For the text-containing cell, return its midpoint in (x, y) coordinate format. 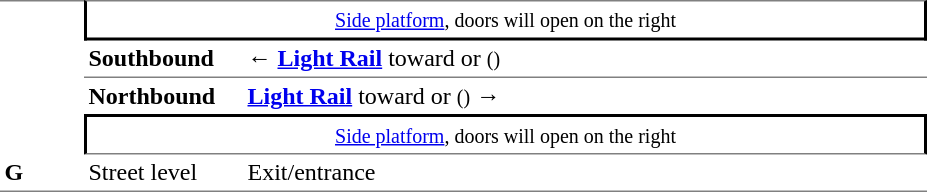
Exit/entrance (585, 173)
Street level (164, 173)
Southbound (164, 58)
G (42, 96)
Northbound (164, 95)
Light Rail toward or () → (585, 95)
← Light Rail toward or () (585, 58)
